Return (X, Y) of the center of cell containing provided text 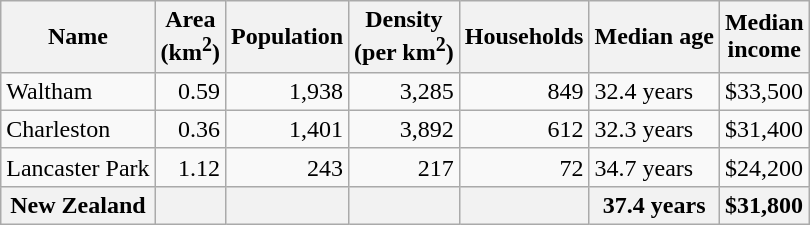
37.4 years (654, 205)
217 (404, 167)
32.3 years (654, 129)
72 (524, 167)
0.59 (190, 91)
$31,400 (764, 129)
0.36 (190, 129)
612 (524, 129)
Population (286, 37)
Medianincome (764, 37)
Households (524, 37)
Area(km2) (190, 37)
32.4 years (654, 91)
1,401 (286, 129)
243 (286, 167)
Lancaster Park (78, 167)
New Zealand (78, 205)
Median age (654, 37)
1.12 (190, 167)
Waltham (78, 91)
3,892 (404, 129)
$31,800 (764, 205)
3,285 (404, 91)
Density(per km2) (404, 37)
34.7 years (654, 167)
849 (524, 91)
$33,500 (764, 91)
$24,200 (764, 167)
Charleston (78, 129)
Name (78, 37)
1,938 (286, 91)
